Locate the cell with the specified text and output its [X, Y] center coordinate. 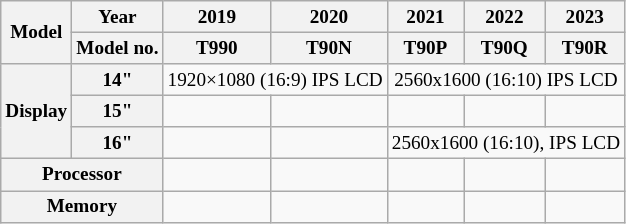
14" [118, 80]
T990 [217, 48]
T90N [330, 48]
2560x1600 (16:10) IPS LCD [506, 80]
2020 [330, 17]
Display [36, 112]
T90Q [504, 48]
Year [118, 17]
2560x1600 (16:10), IPS LCD [506, 143]
16" [118, 143]
2022 [504, 17]
T90P [426, 48]
Memory [82, 206]
T90R [585, 48]
1920×1080 (16:9) IPS LCD [275, 80]
15" [118, 111]
2019 [217, 17]
Model no. [118, 48]
2023 [585, 17]
Model [36, 32]
2021 [426, 17]
Processor [82, 175]
